Pinpoint the cell where the given text exists, returning its [x, y] midpoint coordinate. 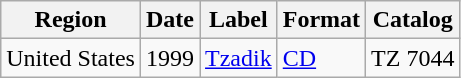
CD [321, 58]
Tzadik [239, 58]
Date [170, 20]
1999 [170, 58]
TZ 7044 [413, 58]
Format [321, 20]
Region [71, 20]
Label [239, 20]
Catalog [413, 20]
United States [71, 58]
